For the text-containing cell, return its midpoint in (x, y) coordinate format. 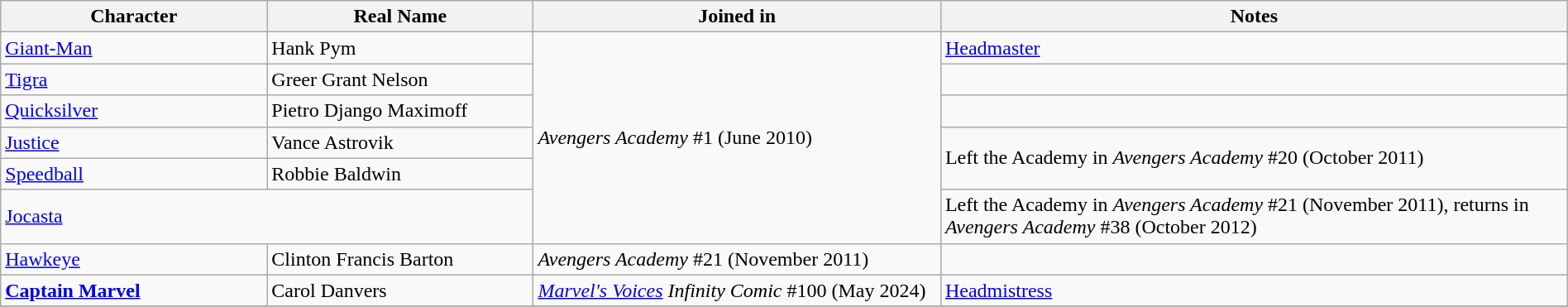
Speedball (134, 174)
Notes (1254, 17)
Robbie Baldwin (400, 174)
Pietro Django Maximoff (400, 111)
Headmistress (1254, 290)
Hank Pym (400, 48)
Real Name (400, 17)
Captain Marvel (134, 290)
Headmaster (1254, 48)
Left the Academy in Avengers Academy #21 (November 2011), returns in Avengers Academy #38 (October 2012) (1254, 217)
Greer Grant Nelson (400, 79)
Avengers Academy #1 (June 2010) (738, 137)
Justice (134, 142)
Clinton Francis Barton (400, 259)
Avengers Academy #21 (November 2011) (738, 259)
Vance Astrovik (400, 142)
Joined in (738, 17)
Left the Academy in Avengers Academy #20 (October 2011) (1254, 158)
Jocasta (267, 217)
Hawkeye (134, 259)
Giant-Man (134, 48)
Character (134, 17)
Tigra (134, 79)
Quicksilver (134, 111)
Carol Danvers (400, 290)
Marvel's Voices Infinity Comic #100 (May 2024) (738, 290)
